Detect which cell encompasses the target text, then output its [x, y] center coordinate. 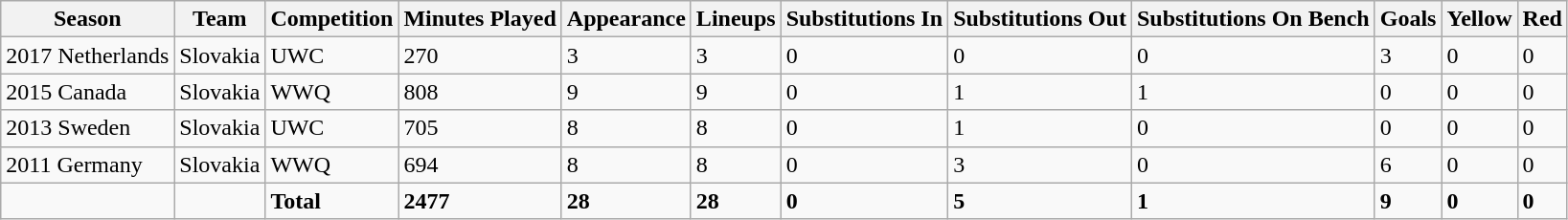
2015 Canada [88, 92]
5 [1040, 201]
Minutes Played [480, 19]
Substitutions Out [1040, 19]
Team [220, 19]
Yellow [1479, 19]
Substitutions In [864, 19]
694 [480, 165]
Red [1542, 19]
Competition [331, 19]
270 [480, 55]
2017 Netherlands [88, 55]
808 [480, 92]
705 [480, 128]
Lineups [736, 19]
Substitutions On Bench [1253, 19]
2477 [480, 201]
Appearance [626, 19]
2013 Sweden [88, 128]
6 [1408, 165]
2011 Germany [88, 165]
Season [88, 19]
Goals [1408, 19]
Total [331, 201]
